Detect which cell encompasses the target text, then output its (x, y) center coordinate. 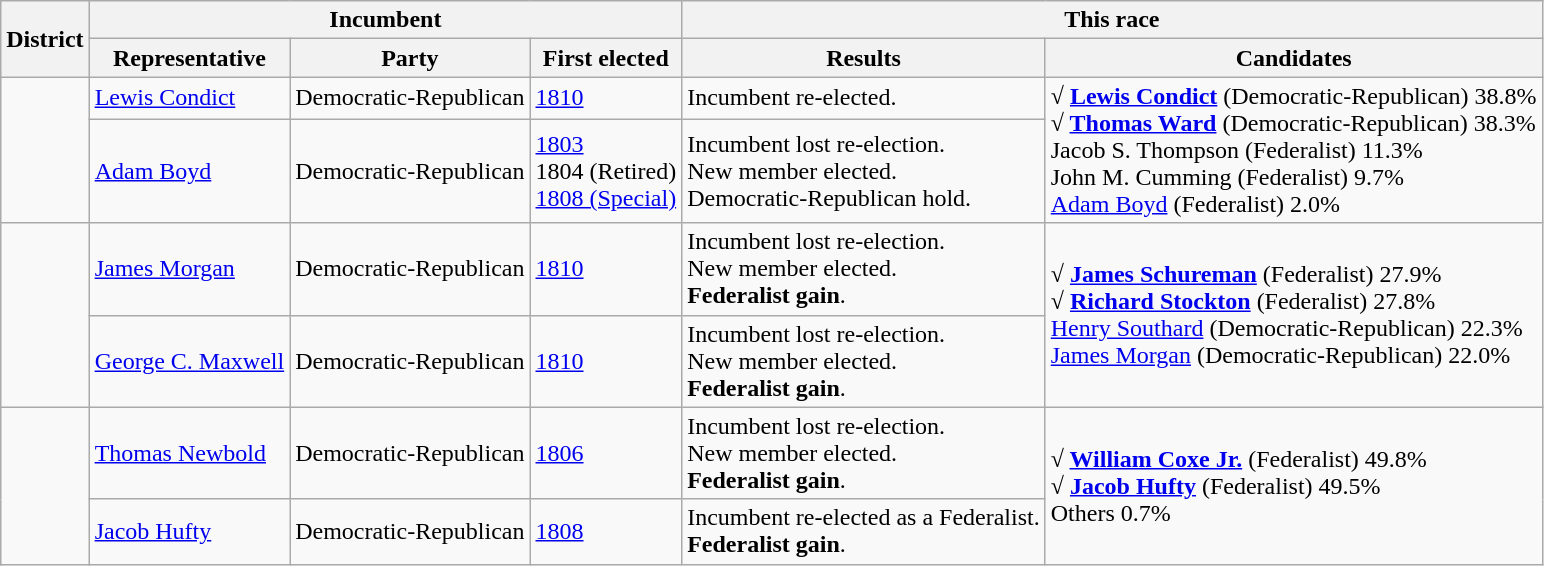
Lewis Condict (190, 98)
√ William Coxe Jr. (Federalist) 49.8%√ Jacob Hufty (Federalist) 49.5%Others 0.7% (1294, 486)
Adam Boyd (190, 172)
First elected (606, 58)
1806 (606, 453)
Candidates (1294, 58)
Results (864, 58)
Incumbent re-elected as a Federalist.Federalist gain. (864, 532)
Incumbent lost re-election.New member elected.Democratic-Republican hold. (864, 172)
James Morgan (190, 269)
Incumbent (386, 20)
Representative (190, 58)
Jacob Hufty (190, 532)
1808 (606, 532)
District (45, 39)
Incumbent re-elected. (864, 98)
18031804 (Retired)1808 (Special) (606, 172)
George C. Maxwell (190, 361)
Party (410, 58)
Thomas Newbold (190, 453)
This race (1112, 20)
